Locate the cell with the specified text and output its (x, y) center coordinate. 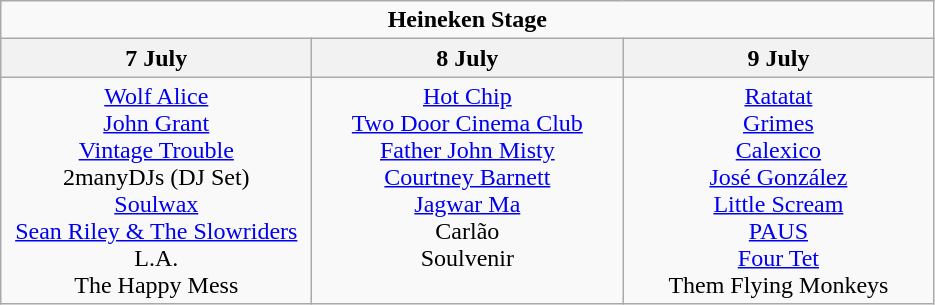
7 July (156, 58)
9 July (778, 58)
Heineken Stage (468, 20)
Wolf AliceJohn GrantVintage Trouble2manyDJs (DJ Set)SoulwaxSean Riley & The SlowridersL.A.The Happy Mess (156, 190)
Hot ChipTwo Door Cinema ClubFather John MistyCourtney BarnettJagwar MaCarlãoSoulvenir (468, 190)
RatatatGrimesCalexicoJosé GonzálezLittle ScreamPAUSFour TetThem Flying Monkeys (778, 190)
8 July (468, 58)
